Return (X, Y) of the center of cell containing provided text 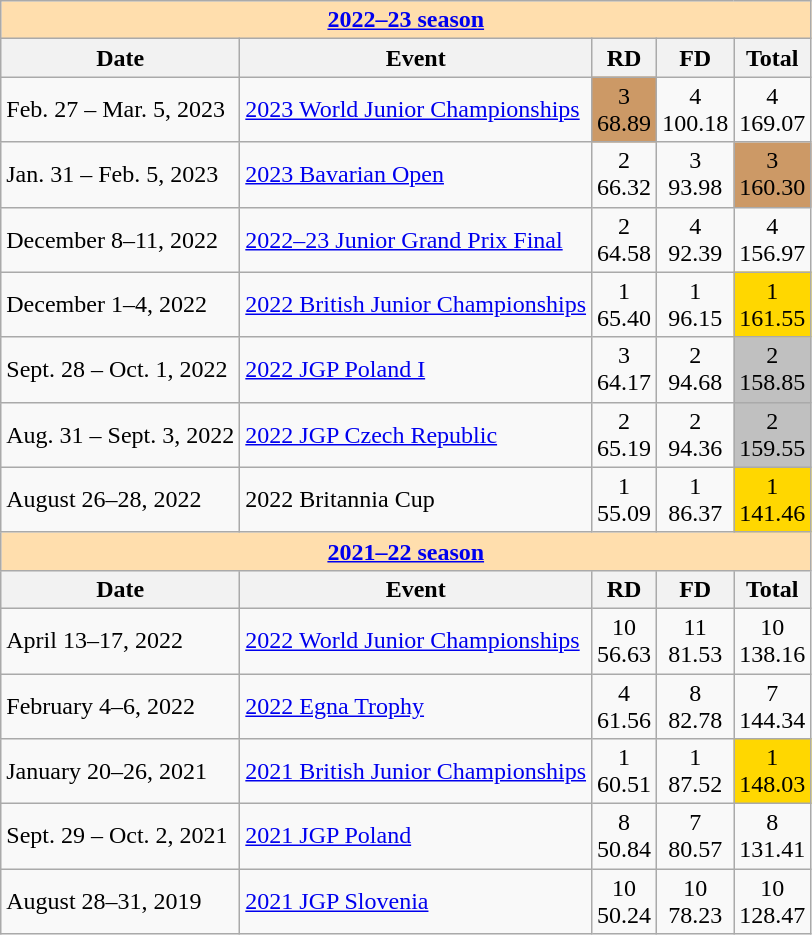
3 160.30 (772, 174)
2022 JGP Czech Republic (416, 434)
2022 Britannia Cup (416, 500)
February 4–6, 2022 (120, 706)
10 78.23 (696, 902)
1 148.03 (772, 772)
1 65.40 (624, 304)
10 56.63 (624, 640)
August 28–31, 2019 (120, 902)
1 96.15 (696, 304)
4 100.18 (696, 110)
2 64.58 (624, 240)
1 141.46 (772, 500)
1 55.09 (624, 500)
January 20–26, 2021 (120, 772)
7 144.34 (772, 706)
December 1–4, 2022 (120, 304)
2023 World Junior Championships (416, 110)
Jan. 31 – Feb. 5, 2023 (120, 174)
3 68.89 (624, 110)
August 26–28, 2022 (120, 500)
2022–23 season (406, 20)
4 92.39 (696, 240)
2022 World Junior Championships (416, 640)
3 64.17 (624, 370)
4 61.56 (624, 706)
10 128.47 (772, 902)
8 131.41 (772, 836)
2022 British Junior Championships (416, 304)
2 159.55 (772, 434)
2022 Egna Trophy (416, 706)
11 81.53 (696, 640)
4 156.97 (772, 240)
2 66.32 (624, 174)
Aug. 31 – Sept. 3, 2022 (120, 434)
December 8–11, 2022 (120, 240)
Sept. 28 – Oct. 1, 2022 (120, 370)
April 13–17, 2022 (120, 640)
1 161.55 (772, 304)
10 138.16 (772, 640)
2023 Bavarian Open (416, 174)
2 94.68 (696, 370)
2 94.36 (696, 434)
Feb. 27 – Mar. 5, 2023 (120, 110)
3 93.98 (696, 174)
2021 JGP Slovenia (416, 902)
2021 British Junior Championships (416, 772)
1 87.52 (696, 772)
4 169.07 (772, 110)
2021 JGP Poland (416, 836)
2 158.85 (772, 370)
2022–23 Junior Grand Prix Final (416, 240)
2022 JGP Poland I (416, 370)
2 65.19 (624, 434)
10 50.24 (624, 902)
Sept. 29 – Oct. 2, 2021 (120, 836)
8 82.78 (696, 706)
7 80.57 (696, 836)
8 50.84 (624, 836)
1 86.37 (696, 500)
1 60.51 (624, 772)
2021–22 season (406, 551)
